From the cell containing the given text, extract its center point as [x, y] coordinate. 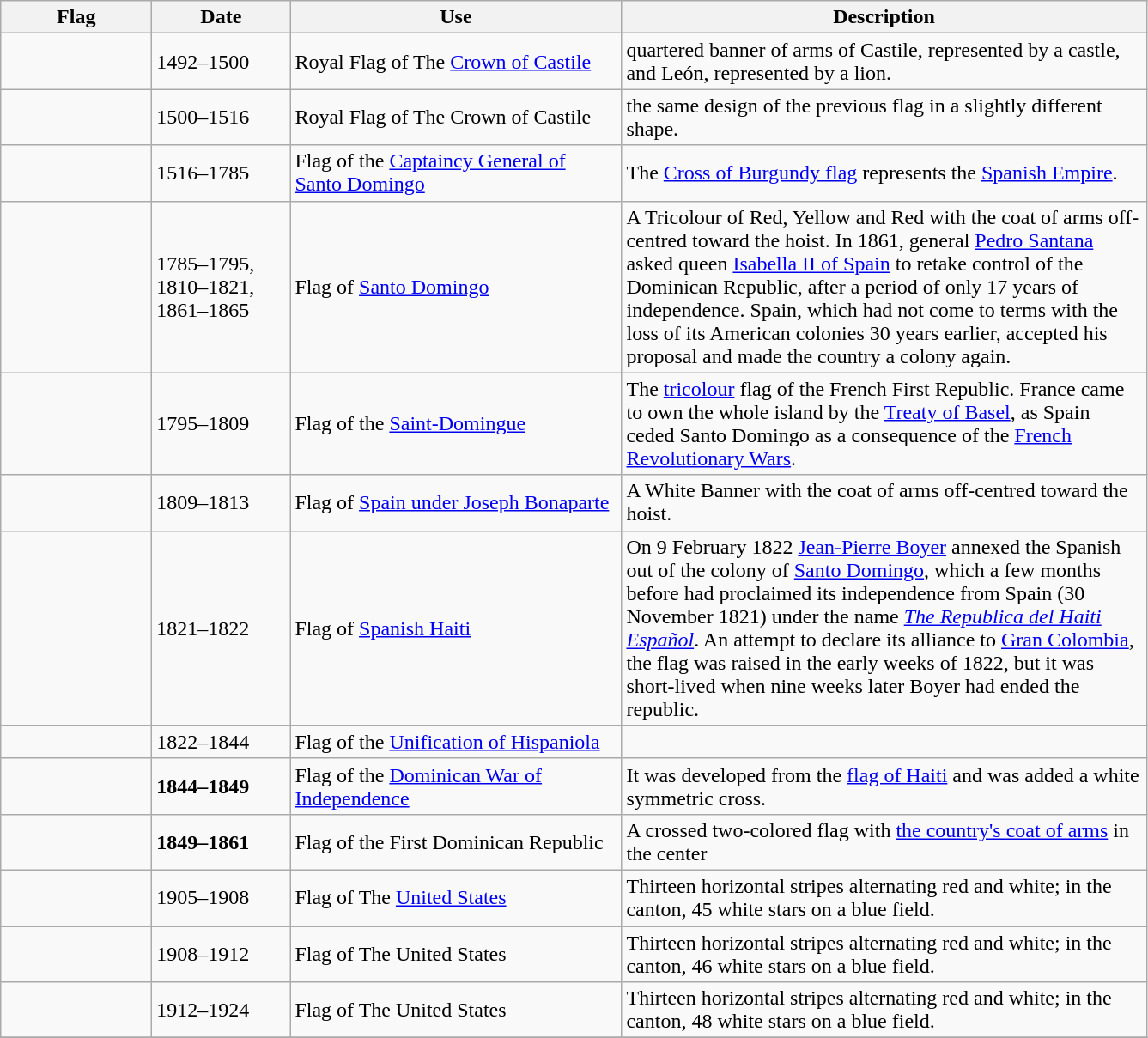
Use [456, 17]
Flag of the First Dominican Republic [456, 841]
1795–1809 [222, 424]
Thirteen horizontal stripes alternating red and white; in the canton, 46 white stars on a blue field. [884, 953]
Date [222, 17]
1821–1822 [222, 628]
Flag of Spain under Joseph Bonaparte [456, 503]
1500–1516 [222, 117]
Flag of the Unification of Hispaniola [456, 742]
1785–1795, 1810–1821, 1861–1865 [222, 287]
Flag of the Captaincy General of Santo Domingo [456, 173]
1822–1844 [222, 742]
Thirteen horizontal stripes alternating red and white; in the canton, 48 white stars on a blue field. [884, 1010]
Description [884, 17]
1809–1813 [222, 503]
the same design of the previous flag in a slightly different shape. [884, 117]
It was developed from the flag of Haiti and was added a white symmetric cross. [884, 786]
Flag of Santo Domingo [456, 287]
1908–1912 [222, 953]
quartered banner of arms of Castile, represented by a castle, and León, represented by a lion. [884, 62]
Thirteen horizontal stripes alternating red and white; in the canton, 45 white stars on a blue field. [884, 898]
Flag [76, 17]
Flag of the Dominican War of Independence [456, 786]
Flag of the Saint-Domingue [456, 424]
1912–1924 [222, 1010]
The Cross of Burgundy flag represents the Spanish Empire. [884, 173]
1905–1908 [222, 898]
Flag of Spanish Haiti [456, 628]
A crossed two-colored flag with the country's coat of arms in the center [884, 841]
1849–1861 [222, 841]
1516–1785 [222, 173]
1844–1849 [222, 786]
1492–1500 [222, 62]
A White Banner with the coat of arms off-centred toward the hoist. [884, 503]
